Return [x, y] of the center of cell containing provided text 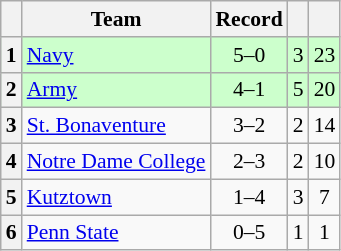
14 [325, 126]
10 [325, 162]
5–0 [248, 55]
Record [248, 19]
1–4 [248, 197]
Penn State [116, 233]
7 [325, 197]
20 [325, 90]
4–1 [248, 90]
Navy [116, 55]
Notre Dame College [116, 162]
St. Bonaventure [116, 126]
23 [325, 55]
0–5 [248, 233]
2–3 [248, 162]
6 [12, 233]
Kutztown [116, 197]
Team [116, 19]
Army [116, 90]
4 [12, 162]
3–2 [248, 126]
